Search for the cell housing the specified text and yield its [X, Y] center coordinate. 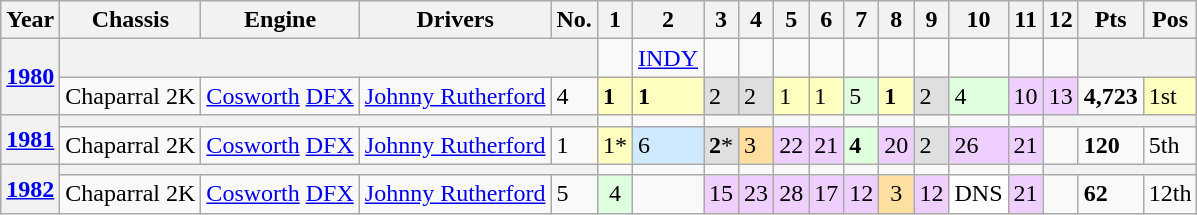
DNS [978, 194]
INDY [668, 58]
1st [1170, 96]
8 [896, 20]
12th [1170, 194]
20 [896, 145]
1982 [30, 188]
5th [1170, 145]
22 [792, 145]
9 [932, 20]
Drivers [455, 20]
2* [722, 145]
28 [792, 194]
7 [862, 20]
No. [574, 20]
13 [1060, 96]
Pts [1110, 20]
1* [614, 145]
62 [1110, 194]
120 [1110, 145]
11 [1026, 20]
26 [978, 145]
4,723 [1110, 96]
Year [30, 20]
23 [756, 194]
Chassis [130, 20]
Pos [1170, 20]
Engine [280, 20]
1980 [30, 77]
17 [826, 194]
15 [722, 194]
1981 [30, 140]
